Capture the cell that displays the provided text and extract its [x, y] central coordinate. 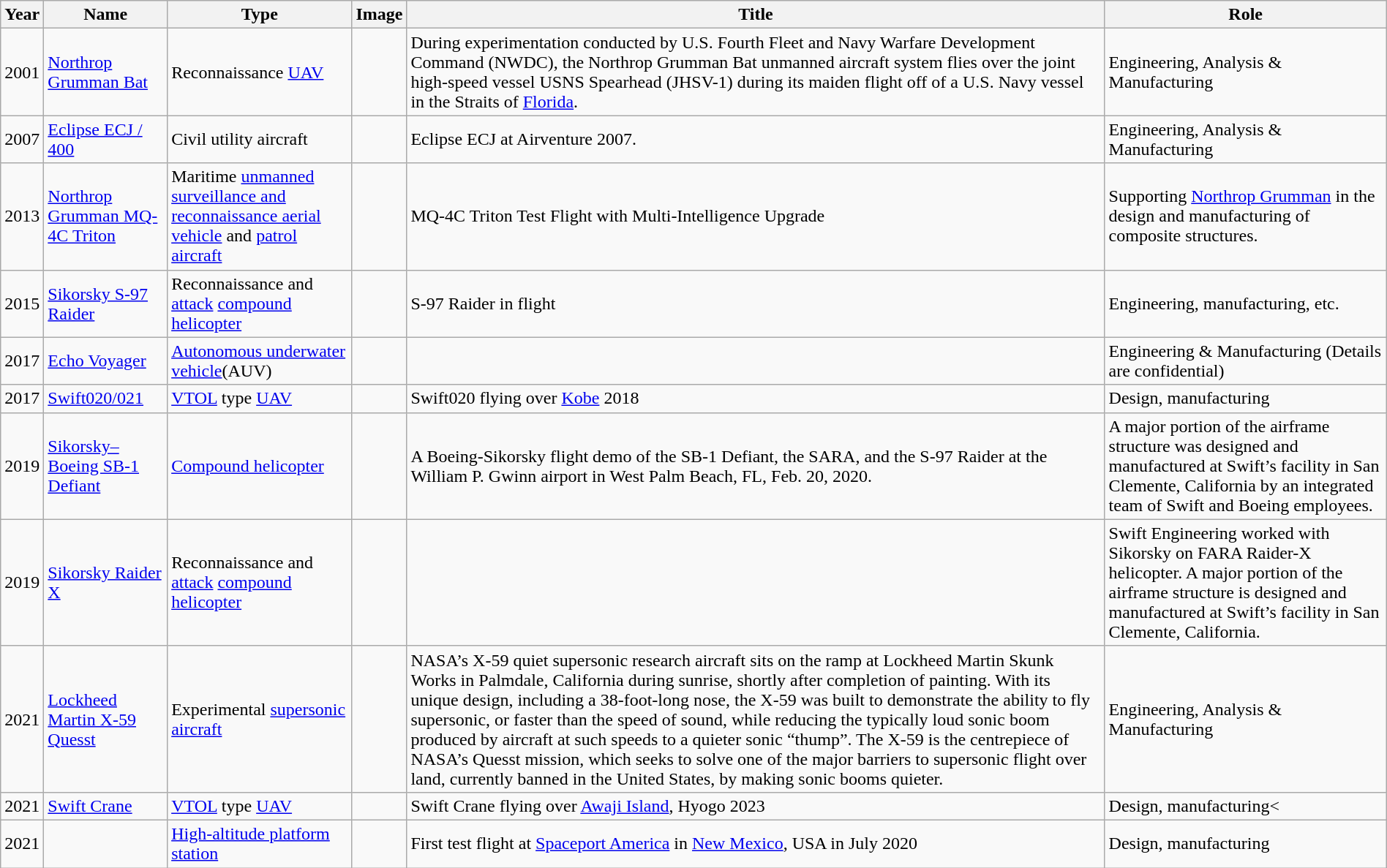
Swift020 flying over Kobe 2018 [756, 399]
2001 [22, 72]
Reconnaissance UAV [260, 72]
Sikorsky Raider X [105, 582]
Sikorsky S-97 Raider [105, 303]
Northrop Grumman Bat [105, 72]
Role [1245, 15]
2013 [22, 216]
Civil utility aircraft [260, 139]
Autonomous underwater vehicle(AUV) [260, 361]
Swift020/021 [105, 399]
Supporting Northrop Grumman in the design and manufacturing of composite structures. [1245, 216]
Swift Crane [105, 806]
Engineering & Manufacturing (Details are confidential) [1245, 361]
Eclipse ECJ / 400 [105, 139]
Name [105, 15]
Year [22, 15]
Engineering, manufacturing, etc. [1245, 303]
High-altitude platform station [260, 844]
Title [756, 15]
Compound helicopter [260, 466]
First test flight at Spaceport America in New Mexico, USA in July 2020 [756, 844]
Design, manufacturing< [1245, 806]
Echo Voyager [105, 361]
Type [260, 15]
Swift Crane flying over Awaji Island, Hyogo 2023 [756, 806]
Maritime unmanned surveillance and reconnaissance aerial vehicle and patrol aircraft [260, 216]
2015 [22, 303]
Northrop Grumman MQ-4C Triton [105, 216]
S-97 Raider in flight [756, 303]
Image [379, 15]
2007 [22, 139]
Sikorsky–Boeing SB-1 Defiant [105, 466]
MQ-4C Triton Test Flight with Multi-Intelligence Upgrade [756, 216]
Lockheed Martin X-59 Quesst [105, 719]
Experimental supersonic aircraft [260, 719]
Eclipse ECJ at Airventure 2007. [756, 139]
